Detect which cell encompasses the target text, then output its [x, y] center coordinate. 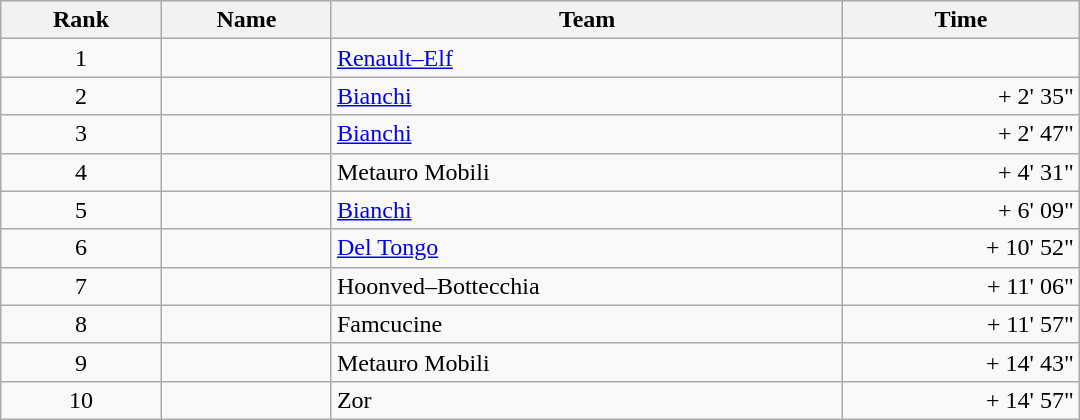
+ 11' 57" [961, 324]
Team [587, 20]
+ 2' 35" [961, 96]
+ 10' 52" [961, 248]
+ 11' 06" [961, 286]
6 [82, 248]
+ 14' 43" [961, 362]
Del Tongo [587, 248]
7 [82, 286]
Name [246, 20]
+ 14' 57" [961, 400]
+ 4' 31" [961, 172]
Rank [82, 20]
2 [82, 96]
Time [961, 20]
+ 2' 47" [961, 134]
Hoonved–Bottecchia [587, 286]
9 [82, 362]
8 [82, 324]
3 [82, 134]
+ 6' 09" [961, 210]
10 [82, 400]
Renault–Elf [587, 58]
4 [82, 172]
Zor [587, 400]
5 [82, 210]
1 [82, 58]
Famcucine [587, 324]
